Determine the [X, Y] coordinate at the center of the cell enclosing the given text.  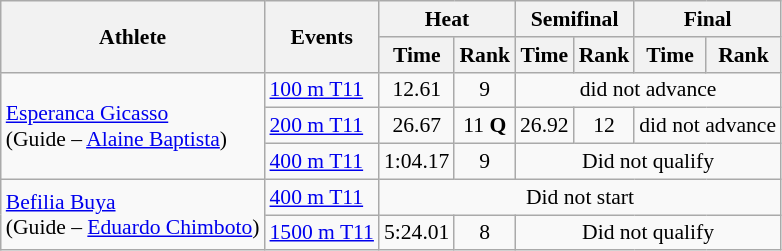
Did not start [580, 197]
5:24.01 [416, 233]
Heat [447, 19]
1:04.17 [416, 162]
Events [321, 36]
200 m T11 [321, 126]
26.67 [416, 126]
12 [604, 126]
100 m T11 [321, 90]
1500 m T11 [321, 233]
Athlete [133, 36]
Esperanca Gicasso(Guide – Alaine Baptista) [133, 126]
11 Q [484, 126]
Final [708, 19]
8 [484, 233]
Befilia Buya(Guide – Eduardo Chimboto) [133, 214]
26.92 [544, 126]
12.61 [416, 90]
Semifinal [574, 19]
